Detect which cell encompasses the target text, then output its (x, y) center coordinate. 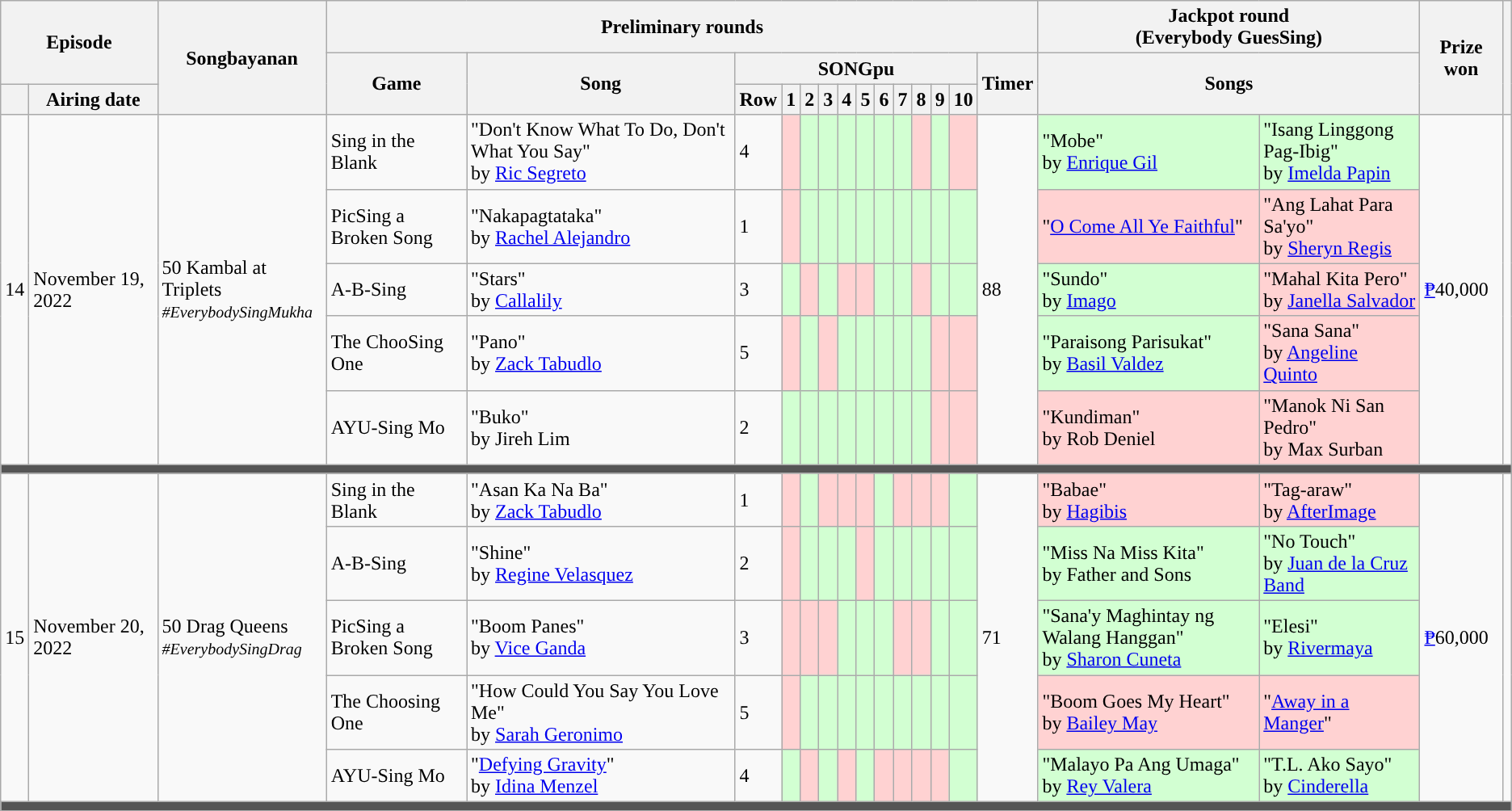
Jackpot round(Everybody GuesSing) (1229, 27)
"T.L. Ako Sayo"by Cinderella (1339, 775)
"Ang Lahat Para Sa'yo"by Sheryn Regis (1339, 226)
"Elesi"by Rivermaya (1339, 637)
6 (884, 99)
Songs (1229, 84)
"Sundo"by Imago (1149, 289)
Song (601, 84)
"Manok Ni San Pedro"by Max Surban (1339, 427)
"Pano"by Zack Tabudlo (601, 353)
"How Could You Say You Love Me"by Sarah Geronimo (601, 712)
9 (940, 99)
"Don't Know What To Do, Don't What You Say"by Ric Segreto (601, 152)
"No Touch"by Juan de la Cruz Band (1339, 563)
₱40,000 (1461, 289)
Game (396, 84)
88 (1008, 289)
"Shine"by Regine Velasquez (601, 563)
"Nakapagtataka"by Rachel Alejandro (601, 226)
"Isang Linggong Pag-Ibig"by Imelda Papin (1339, 152)
"Malayo Pa Ang Umaga"by Rey Valera (1149, 775)
₱60,000 (1461, 637)
"Kundiman"by Rob Deniel (1149, 427)
"Paraisong Parisukat"by Basil Valdez (1149, 353)
November 19, 2022 (94, 289)
Episode (79, 42)
"Boom Panes"by Vice Ganda (601, 637)
50 Kambal at Triplets#EverybodySingMukha (242, 289)
"Mobe"by Enrique Gil (1149, 152)
"Stars"by Callalily (601, 289)
"Away in a Manger" (1339, 712)
The ChooSing One (396, 353)
The Choosing One (396, 712)
10 (963, 99)
8 (921, 99)
"O Come All Ye Faithful" (1149, 226)
Preliminary rounds (682, 27)
Airing date (94, 99)
"Miss Na Miss Kita"by Father and Sons (1149, 563)
"Tag-araw"by AfterImage (1339, 499)
71 (1008, 637)
"Sana Sana"by Angeline Quinto (1339, 353)
"Sana'y Maghintay ng Walang Hanggan"by Sharon Cuneta (1149, 637)
Songbayanan (242, 58)
Row (758, 99)
Prize won (1461, 58)
7 (903, 99)
50 Drag Queens#EverybodySingDrag (242, 637)
15 (15, 637)
November 20, 2022 (94, 637)
"Mahal Kita Pero"by Janella Salvador (1339, 289)
SONGpu (856, 69)
"Babae"by Hagibis (1149, 499)
14 (15, 289)
Timer (1008, 84)
"Boom Goes My Heart"by Bailey May (1149, 712)
"Defying Gravity"by Idina Menzel (601, 775)
"Asan Ka Na Ba"by Zack Tabudlo (601, 499)
"Buko"by Jireh Lim (601, 427)
